Extract the (X, Y) coordinate from the center of the cell holding the provided text.  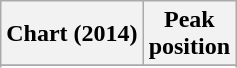
Peakposition (189, 34)
Chart (2014) (72, 34)
